Detect which cell encompasses the target text, then output its [x, y] center coordinate. 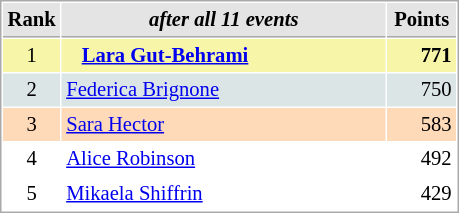
4 [32, 158]
2 [32, 90]
429 [422, 194]
1 [32, 56]
Points [422, 20]
771 [422, 56]
Mikaela Shiffrin [224, 194]
Alice Robinson [224, 158]
492 [422, 158]
3 [32, 124]
750 [422, 90]
Federica Brignone [224, 90]
Sara Hector [224, 124]
Lara Gut-Behrami [224, 56]
5 [32, 194]
Rank [32, 20]
583 [422, 124]
after all 11 events [224, 20]
